Return the (x, y) coordinate for the center point of the cell that contains the specified text.  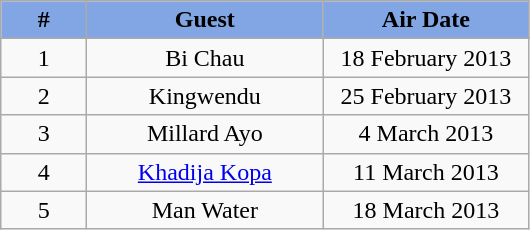
18 March 2013 (426, 210)
1 (44, 58)
11 March 2013 (426, 172)
5 (44, 210)
18 February 2013 (426, 58)
4 March 2013 (426, 134)
2 (44, 96)
3 (44, 134)
Bi Chau (205, 58)
25 February 2013 (426, 96)
Man Water (205, 210)
Guest (205, 20)
Millard Ayo (205, 134)
4 (44, 172)
Kingwendu (205, 96)
# (44, 20)
Khadija Kopa (205, 172)
Air Date (426, 20)
